Determine the (x, y) coordinate at the center of the cell enclosing the given text.  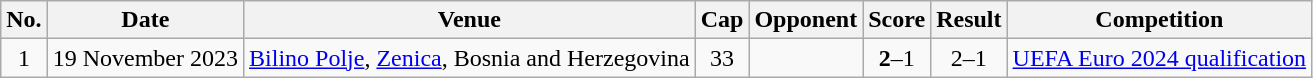
19 November 2023 (145, 58)
Bilino Polje, Zenica, Bosnia and Herzegovina (470, 58)
Date (145, 20)
UEFA Euro 2024 qualification (1160, 58)
33 (722, 58)
Result (969, 20)
Venue (470, 20)
No. (24, 20)
Competition (1160, 20)
Opponent (806, 20)
Score (897, 20)
1 (24, 58)
Cap (722, 20)
